Output the (x, y) coordinate of the center of the cell containing the given text.  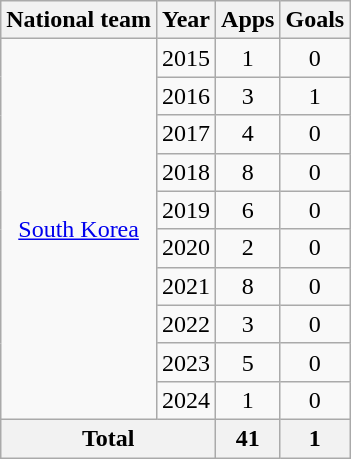
National team (79, 20)
2 (248, 248)
41 (248, 438)
2015 (186, 58)
2022 (186, 324)
South Korea (79, 230)
2017 (186, 134)
Year (186, 20)
2024 (186, 400)
2020 (186, 248)
2021 (186, 286)
6 (248, 210)
2016 (186, 96)
Total (108, 438)
Goals (315, 20)
5 (248, 362)
2018 (186, 172)
4 (248, 134)
2023 (186, 362)
Apps (248, 20)
2019 (186, 210)
